For the text-containing cell, return its midpoint in (x, y) coordinate format. 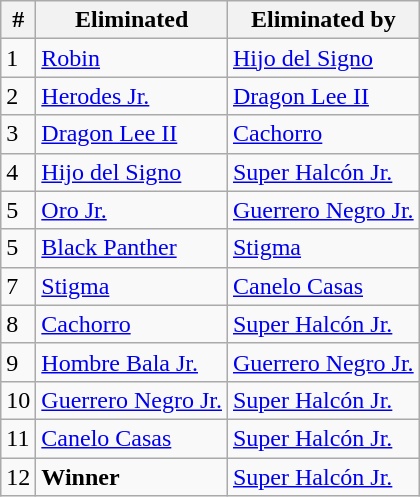
10 (18, 400)
4 (18, 172)
12 (18, 477)
8 (18, 324)
Winner (132, 477)
Robin (132, 58)
9 (18, 362)
7 (18, 286)
Herodes Jr. (132, 96)
11 (18, 438)
Oro Jr. (132, 210)
Black Panther (132, 248)
Eliminated by (323, 20)
1 (18, 58)
3 (18, 134)
# (18, 20)
Eliminated (132, 20)
2 (18, 96)
Hombre Bala Jr. (132, 362)
